Locate the cell with the specified text and output its (X, Y) center coordinate. 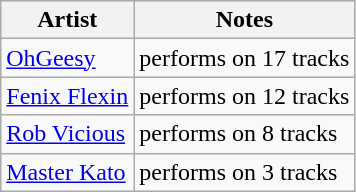
Notes (244, 20)
Artist (68, 20)
Fenix Flexin (68, 96)
Master Kato (68, 172)
OhGeesy (68, 58)
performs on 8 tracks (244, 134)
Rob Vicious (68, 134)
performs on 17 tracks (244, 58)
performs on 12 tracks (244, 96)
performs on 3 tracks (244, 172)
